Pinpoint the cell where the given text exists, returning its (x, y) midpoint coordinate. 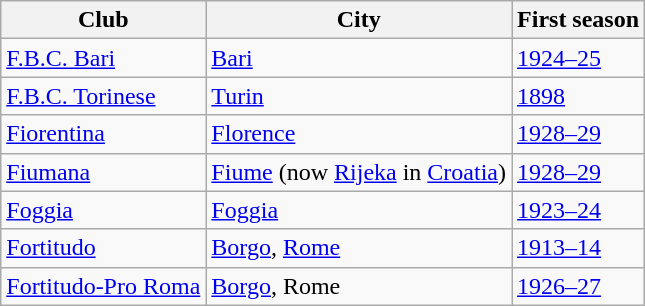
Club (104, 20)
Fiorentina (104, 134)
Florence (359, 134)
Fortitudo (104, 248)
1923–24 (578, 210)
F.B.C. Torinese (104, 96)
1898 (578, 96)
Fortitudo-Pro Roma (104, 286)
F.B.C. Bari (104, 58)
Fiumana (104, 172)
First season (578, 20)
Fiume (now Rijeka in Croatia) (359, 172)
Bari (359, 58)
City (359, 20)
1924–25 (578, 58)
1913–14 (578, 248)
Turin (359, 96)
1926–27 (578, 286)
